Return (x, y) of the center of cell containing provided text 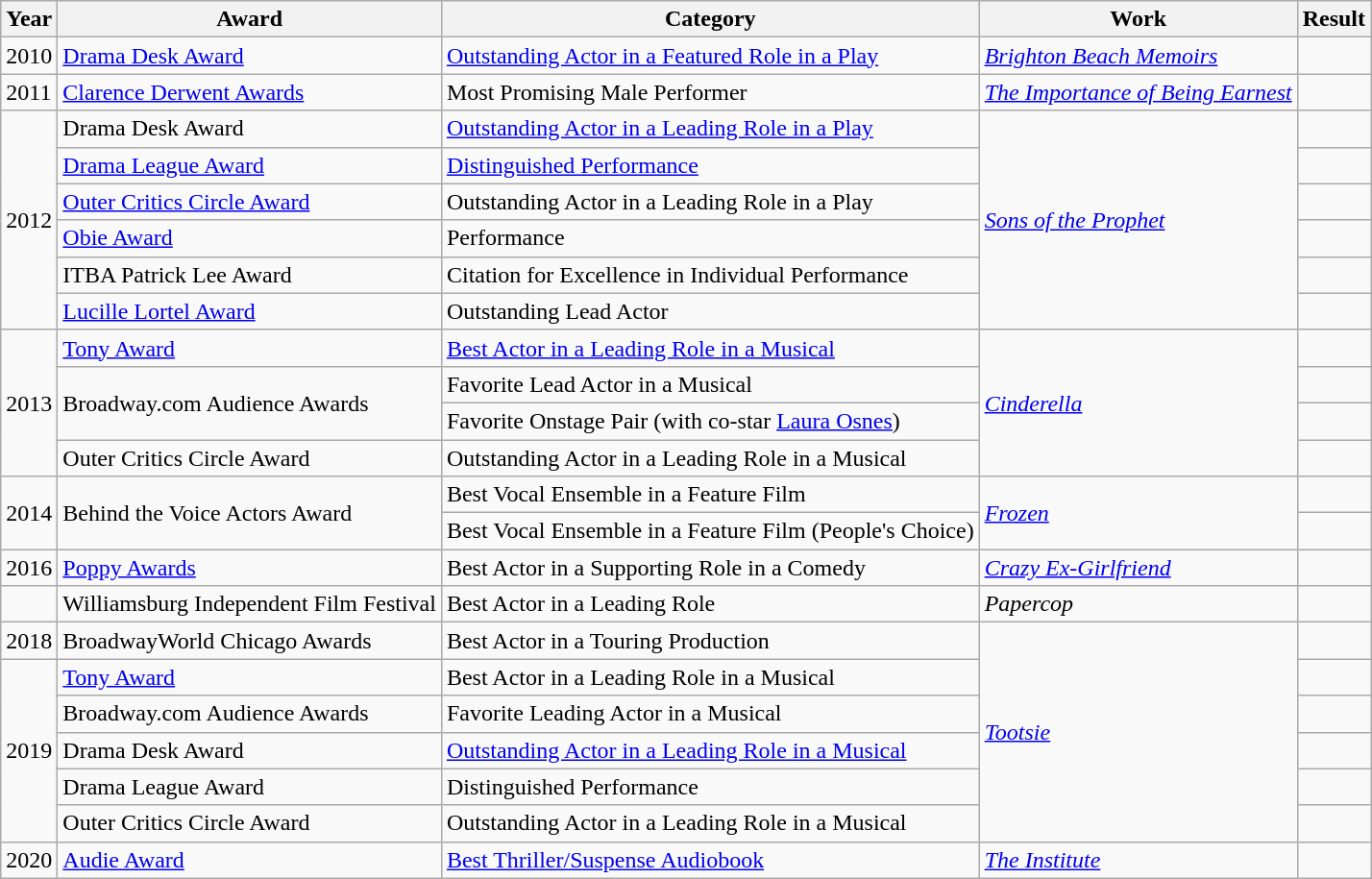
Award (250, 19)
Favorite Onstage Pair (with co-star Laura Osnes) (710, 421)
Best Vocal Ensemble in a Feature Film (People's Choice) (710, 531)
Best Actor in a Touring Production (710, 641)
Sons of the Prophet (1138, 220)
2016 (29, 568)
Performance (710, 238)
ITBA Patrick Lee Award (250, 275)
2018 (29, 641)
Brighton Beach Memoirs (1138, 56)
Tootsie (1138, 732)
Result (1334, 19)
Citation for Excellence in Individual Performance (710, 275)
2012 (29, 220)
Audie Award (250, 860)
Crazy Ex-Girlfriend (1138, 568)
The Institute (1138, 860)
Williamsburg Independent Film Festival (250, 604)
Obie Award (250, 238)
Lucille Lortel Award (250, 311)
Behind the Voice Actors Award (250, 513)
Frozen (1138, 513)
Best Actor in a Supporting Role in a Comedy (710, 568)
The Importance of Being Earnest (1138, 92)
Poppy Awards (250, 568)
2013 (29, 403)
Category (710, 19)
2019 (29, 750)
2020 (29, 860)
Outstanding Lead Actor (710, 311)
Clarence Derwent Awards (250, 92)
Best Vocal Ensemble in a Feature Film (710, 495)
2014 (29, 513)
Best Thriller/Suspense Audiobook (710, 860)
2011 (29, 92)
Year (29, 19)
Favorite Lead Actor in a Musical (710, 384)
Work (1138, 19)
Best Actor in a Leading Role (710, 604)
Cinderella (1138, 403)
Most Promising Male Performer (710, 92)
Outstanding Actor in a Featured Role in a Play (710, 56)
Favorite Leading Actor in a Musical (710, 714)
Papercop (1138, 604)
BroadwayWorld Chicago Awards (250, 641)
2010 (29, 56)
